Return [X, Y] of the center of cell containing provided text 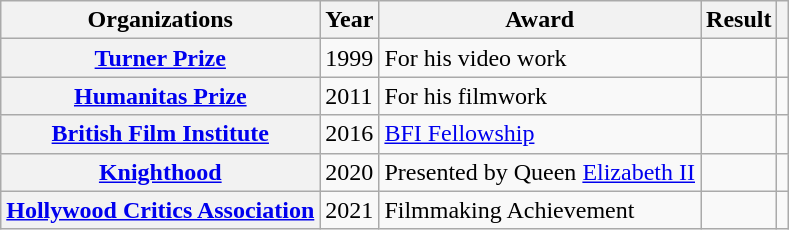
Humanitas Prize [160, 96]
British Film Institute [160, 134]
Knighthood [160, 172]
2021 [350, 210]
2016 [350, 134]
2020 [350, 172]
Filmmaking Achievement [540, 210]
1999 [350, 58]
Year [350, 20]
For his video work [540, 58]
Presented by Queen Elizabeth II [540, 172]
For his filmwork [540, 96]
Turner Prize [160, 58]
Result [739, 20]
2011 [350, 96]
Award [540, 20]
BFI Fellowship [540, 134]
Organizations [160, 20]
Hollywood Critics Association [160, 210]
